Output the (X, Y) coordinate of the center of the cell containing the given text.  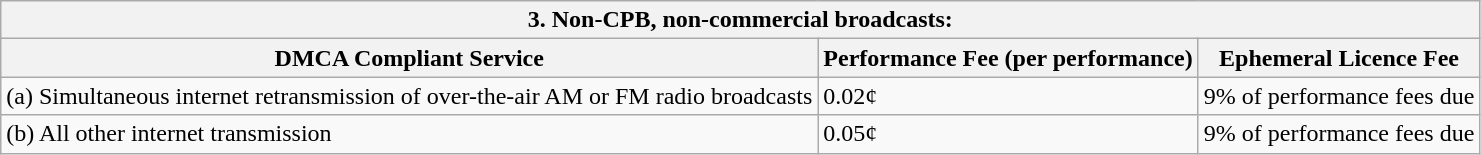
Performance Fee (per performance) (1008, 58)
DMCA Compliant Service (410, 58)
(a) Simultaneous internet retransmission of over-the-air AM or FM radio broadcasts (410, 96)
Ephemeral Licence Fee (1339, 58)
3. Non-CPB, non-commercial broadcasts: (740, 20)
(b) All other internet transmission (410, 134)
0.02¢ (1008, 96)
0.05¢ (1008, 134)
